Identify which cell holds the provided text, then report its [X, Y] central coordinate. 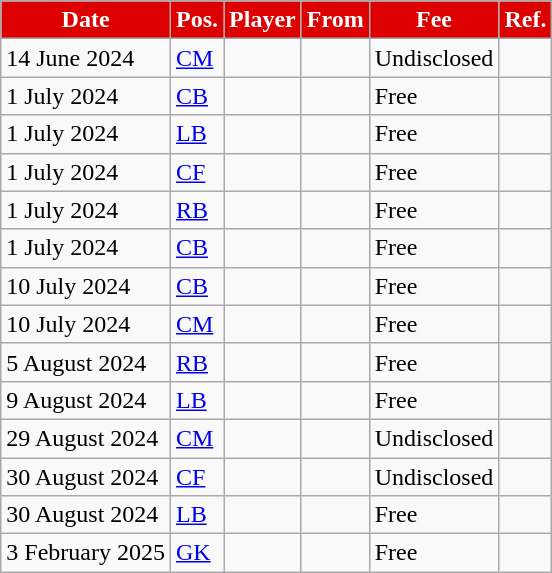
Fee [434, 20]
Date [86, 20]
9 August 2024 [86, 400]
Pos. [196, 20]
14 June 2024 [86, 58]
Player [263, 20]
3 February 2025 [86, 553]
5 August 2024 [86, 362]
Ref. [526, 20]
GK [196, 553]
From [335, 20]
29 August 2024 [86, 438]
